Scan for the cell matching the given text and deliver its (X, Y) coordinate at center. 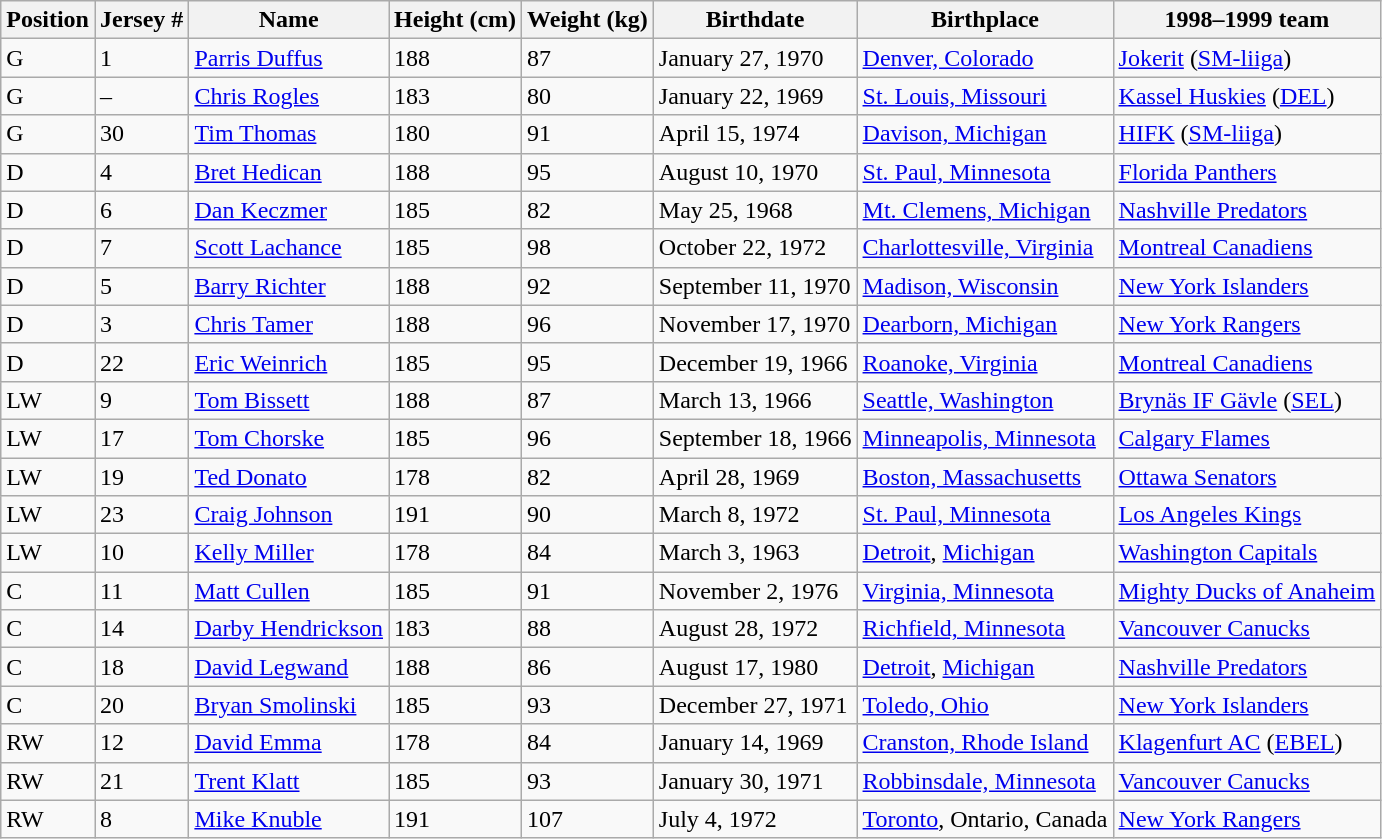
Name (289, 20)
Jersey # (141, 20)
17 (141, 438)
Trent Klatt (289, 781)
March 8, 1972 (755, 515)
David Legwand (289, 667)
Craig Johnson (289, 515)
September 11, 1970 (755, 286)
Madison, Wisconsin (985, 286)
– (141, 96)
Seattle, Washington (985, 400)
14 (141, 629)
Minneapolis, Minnesota (985, 438)
6 (141, 210)
4 (141, 172)
Barry Richter (289, 286)
Virginia, Minnesota (985, 591)
August 10, 1970 (755, 172)
Toronto, Ontario, Canada (985, 819)
July 4, 1972 (755, 819)
21 (141, 781)
March 3, 1963 (755, 553)
80 (588, 96)
92 (588, 286)
Cranston, Rhode Island (985, 743)
Kassel Huskies (DEL) (1247, 96)
December 19, 1966 (755, 362)
22 (141, 362)
March 13, 1966 (755, 400)
12 (141, 743)
Bryan Smolinski (289, 705)
October 22, 1972 (755, 248)
7 (141, 248)
18 (141, 667)
86 (588, 667)
107 (588, 819)
Los Angeles Kings (1247, 515)
Tom Chorske (289, 438)
August 17, 1980 (755, 667)
23 (141, 515)
Dearborn, Michigan (985, 324)
Robbinsdale, Minnesota (985, 781)
Matt Cullen (289, 591)
Klagenfurt AC (EBEL) (1247, 743)
Chris Rogles (289, 96)
January 14, 1969 (755, 743)
Denver, Colorado (985, 58)
Kelly Miller (289, 553)
88 (588, 629)
Weight (kg) (588, 20)
11 (141, 591)
April 15, 1974 (755, 134)
9 (141, 400)
98 (588, 248)
1 (141, 58)
November 2, 1976 (755, 591)
Florida Panthers (1247, 172)
Washington Capitals (1247, 553)
Richfield, Minnesota (985, 629)
Davison, Michigan (985, 134)
Eric Weinrich (289, 362)
January 22, 1969 (755, 96)
Charlottesville, Virginia (985, 248)
Chris Tamer (289, 324)
Jokerit (SM-liiga) (1247, 58)
Roanoke, Virginia (985, 362)
5 (141, 286)
Bret Hedican (289, 172)
90 (588, 515)
November 17, 1970 (755, 324)
September 18, 1966 (755, 438)
Mike Knuble (289, 819)
Birthdate (755, 20)
Ottawa Senators (1247, 477)
Birthplace (985, 20)
10 (141, 553)
Tim Thomas (289, 134)
August 28, 1972 (755, 629)
January 27, 1970 (755, 58)
Parris Duffus (289, 58)
Mighty Ducks of Anaheim (1247, 591)
3 (141, 324)
December 27, 1971 (755, 705)
Scott Lachance (289, 248)
Darby Hendrickson (289, 629)
Boston, Massachusetts (985, 477)
Tom Bissett (289, 400)
May 25, 1968 (755, 210)
Mt. Clemens, Michigan (985, 210)
Dan Keczmer (289, 210)
Height (cm) (456, 20)
Toledo, Ohio (985, 705)
8 (141, 819)
20 (141, 705)
Calgary Flames (1247, 438)
180 (456, 134)
Ted Donato (289, 477)
Brynäs IF Gävle (SEL) (1247, 400)
1998–1999 team (1247, 20)
David Emma (289, 743)
January 30, 1971 (755, 781)
30 (141, 134)
St. Louis, Missouri (985, 96)
19 (141, 477)
April 28, 1969 (755, 477)
Position (48, 20)
HIFK (SM-liiga) (1247, 134)
